Determine the (X, Y) coordinate at the center of the cell enclosing the given text.  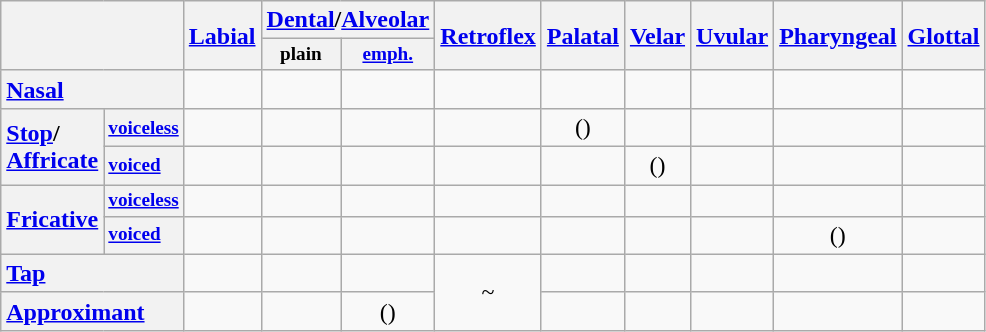
~ (488, 292)
Fricative (52, 220)
Dental/Alveolar (348, 20)
Pharyngeal (838, 36)
Approximant (92, 311)
emph. (388, 55)
Stop/Affricate (52, 147)
Uvular (732, 36)
plain (301, 55)
Retroflex (488, 36)
Nasal (92, 89)
Glottal (944, 36)
Tap (92, 273)
Velar (657, 36)
Palatal (582, 36)
Labial (222, 36)
